Determine the [x, y] coordinate at the center of the cell enclosing the given text.  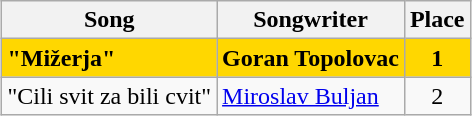
Goran Topolovac [311, 58]
1 [437, 58]
Songwriter [311, 20]
Song [110, 20]
Place [437, 20]
"Cili svit za bili cvit" [110, 96]
"Mižerja" [110, 58]
Miroslav Buljan [311, 96]
2 [437, 96]
